Determine the [X, Y] coordinate at the center of the cell enclosing the given text.  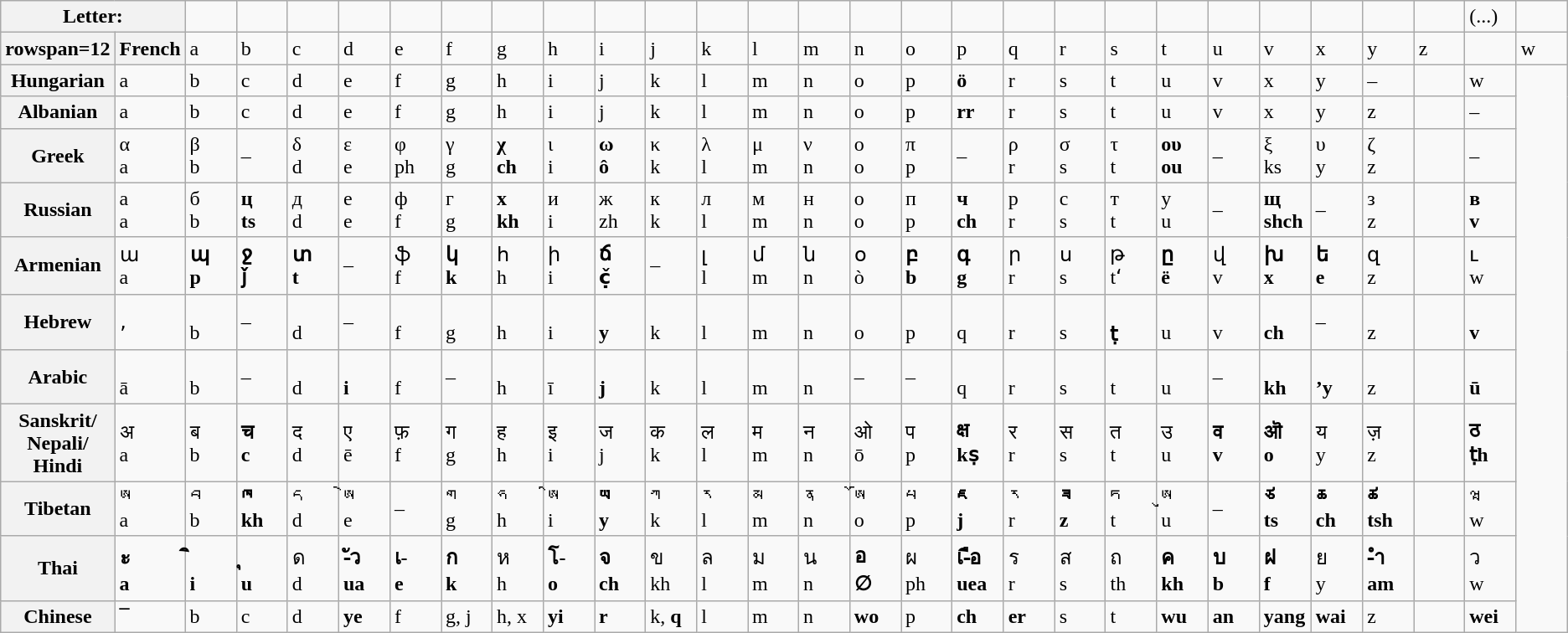
Chinese [58, 616]
ཨེe [364, 509]
рr [1029, 209]
иi [570, 209]
Letter: [93, 17]
ջǰ [261, 265]
ज़z [1389, 443]
’y [1337, 377]
գg [978, 265]
ลl [722, 568]
дd [313, 209]
ωô [620, 156]
rowspan=12 [58, 49]
दd [313, 443]
оo [874, 209]
ρr [1029, 156]
ö [978, 80]
еe [364, 209]
ยy [1337, 568]
хkh [518, 209]
χch [518, 156]
թtʻ [1131, 265]
ཏt [1131, 509]
มm [774, 568]
πp [926, 156]
ū [1491, 377]
จch [620, 568]
օò [874, 265]
կk [467, 265]
щshch [1285, 209]
कk [672, 443]
υy [1337, 156]
นn [824, 568]
γg [467, 156]
वv [1233, 443]
क्षkṣ [978, 443]
เ-e [415, 568]
μm [774, 156]
རr [1029, 509]
Arabic [58, 377]
խx [1285, 265]
սs [1081, 265]
ʼ [150, 322]
βb [211, 156]
Hebrew [58, 322]
इi [570, 443]
an [1233, 616]
чch [978, 209]
нn [824, 209]
ཨོo [874, 509]
сs [1081, 209]
ཇj [978, 509]
лl [722, 209]
ཨུu [1183, 509]
ā [150, 377]
σs [1081, 156]
տt [313, 265]
Armenian [58, 265]
նn [824, 265]
ཝw [1491, 509]
αa [150, 156]
зz [1389, 209]
պp [211, 265]
իi [570, 265]
ุu [261, 568]
French [150, 49]
g, j [467, 616]
h, x [518, 616]
รr [1029, 568]
བb [211, 509]
हh [518, 443]
-ัวua [364, 568]
լl [722, 265]
ठṭh [1491, 443]
Albanian [58, 112]
ξks [1285, 156]
δd [313, 156]
wai [1337, 616]
ཡy [620, 509]
ֆf [415, 265]
бb [211, 209]
աa [150, 265]
¯ [150, 616]
ดd [313, 568]
अa [150, 443]
rr [978, 112]
վv [1233, 265]
(...) [1491, 17]
नn [824, 443]
สs [1081, 568]
บb [1233, 568]
wei [1491, 616]
उu [1183, 443]
ओō [874, 443]
यy [1337, 443]
चc [261, 443]
ըë [1183, 265]
τt [1131, 156]
уu [1183, 209]
เ-ือuea [978, 568]
հh [518, 265]
คkh [1183, 568]
ιi [570, 156]
ī [570, 377]
ถth [1131, 568]
ข kh [672, 568]
кk [672, 209]
मm [774, 443]
մm [774, 265]
तt [1131, 443]
λl [722, 156]
բb [926, 265]
ཆch [1337, 509]
གg [467, 509]
k, q [672, 616]
མm [774, 509]
Russian [58, 209]
цts [261, 209]
पp [926, 443]
пp [926, 209]
Hungarian [58, 80]
एē [364, 443]
ζz [1389, 156]
er [1029, 616]
Greek [58, 156]
φph [415, 156]
ཟz [1081, 509]
ิi [211, 568]
อ∅ [874, 568]
аa [150, 209]
หh [518, 568]
ཙts [1285, 509]
вv [1491, 209]
wu [1183, 616]
ւw [1491, 265]
པp [926, 509]
οo [874, 156]
զz [1389, 265]
фf [415, 209]
жzh [620, 209]
วw [1491, 568]
yang [1285, 616]
རl [722, 509]
kh [1285, 377]
Thai [58, 568]
κk [672, 156]
ผph [926, 568]
जj [620, 443]
εe [364, 156]
եe [1337, 265]
ऒo [1285, 443]
wo [874, 616]
гg [467, 209]
དd [313, 509]
ճč̣ [620, 265]
Sanskrit/ Nepali/ Hindi [58, 443]
ཚtsh [1389, 509]
ཁkh [261, 509]
Tibetan [58, 509]
ะa [150, 568]
กk [467, 568]
โ-o [570, 568]
गg [467, 443]
ṭ [1131, 322]
ουou [1183, 156]
ཨa [150, 509]
тt [1131, 209]
ཨིi [570, 509]
րr [1029, 265]
सs [1081, 443]
yi [570, 616]
νn [824, 156]
ฝf [1285, 568]
ye [364, 616]
लl [722, 443]
ཀk [672, 509]
мm [774, 209]
बb [211, 443]
ཧh [518, 509]
-ำam [1389, 568]
फ़f [415, 443]
रr [1029, 443]
ནn [824, 509]
